Locate the cell with the specified text and output its (X, Y) center coordinate. 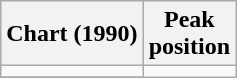
Peakposition (189, 34)
Chart (1990) (72, 34)
